Output the [x, y] coordinate of the center of the cell containing the given text.  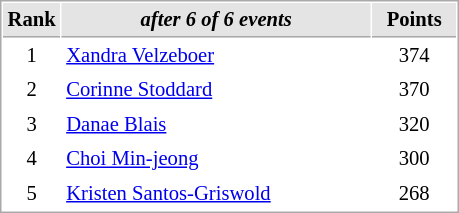
5 [32, 194]
268 [414, 194]
3 [32, 124]
370 [414, 90]
1 [32, 56]
320 [414, 124]
300 [414, 158]
Corinne Stoddard [216, 90]
Xandra Velzeboer [216, 56]
4 [32, 158]
2 [32, 90]
374 [414, 56]
Kristen Santos-Griswold [216, 194]
Choi Min-jeong [216, 158]
after 6 of 6 events [216, 20]
Rank [32, 20]
Danae Blais [216, 124]
Points [414, 20]
